Return the (X, Y) coordinate for the center point of the cell that contains the specified text.  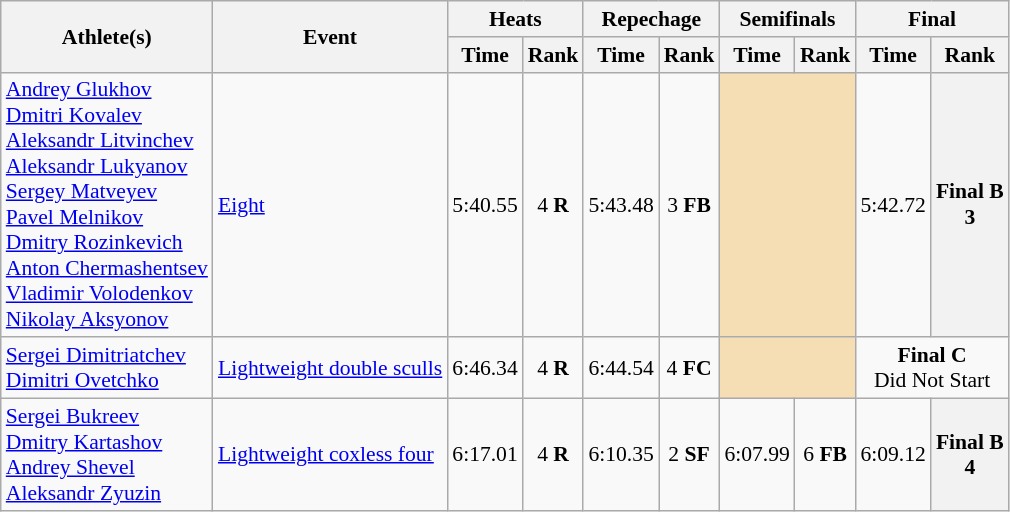
6:10.35 (620, 455)
5:40.55 (484, 204)
2 SF (690, 455)
Eight (330, 204)
6:07.99 (756, 455)
6:09.12 (892, 455)
Final CDid Not Start (932, 368)
6:44.54 (620, 368)
6:46.34 (484, 368)
Athlete(s) (107, 36)
Sergei BukreevDmitry Kartashov Andrey ShevelAleksandr Zyuzin (107, 455)
Sergei DimitriatchevDimitri Ovetchko (107, 368)
6 FB (826, 455)
Final B4 (970, 455)
3 FB (690, 204)
Event (330, 36)
Heats (515, 19)
5:42.72 (892, 204)
Lightweight coxless four (330, 455)
4 FC (690, 368)
Final B3 (970, 204)
Repechage (651, 19)
Final (932, 19)
Lightweight double sculls (330, 368)
5:43.48 (620, 204)
6:17.01 (484, 455)
Semifinals (787, 19)
